Provide the [X, Y] coordinate of the cell's center where the given text is located.  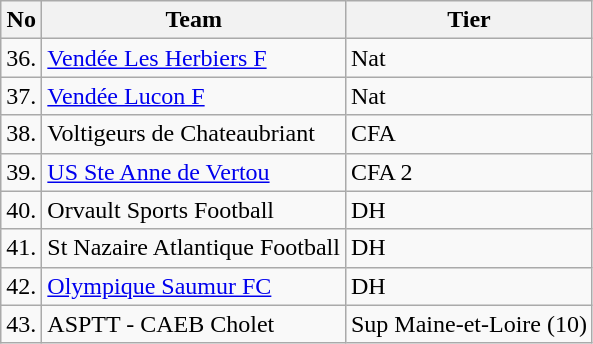
43. [22, 324]
Vendée Lucon F [194, 96]
CFA 2 [468, 172]
38. [22, 134]
42. [22, 286]
37. [22, 96]
CFA [468, 134]
Sup Maine-et-Loire (10) [468, 324]
Tier [468, 20]
Orvault Sports Football [194, 210]
St Nazaire Atlantique Football [194, 248]
36. [22, 58]
41. [22, 248]
39. [22, 172]
Voltigeurs de Chateaubriant [194, 134]
ASPTT - CAEB Cholet [194, 324]
No [22, 20]
Team [194, 20]
Olympique Saumur FC [194, 286]
40. [22, 210]
US Ste Anne de Vertou [194, 172]
Vendée Les Herbiers F [194, 58]
